Capture the cell that displays the provided text and extract its (X, Y) central coordinate. 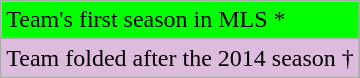
Team folded after the 2014 season † (180, 58)
Team's first season in MLS * (180, 20)
